Search for the cell housing the specified text and yield its [X, Y] center coordinate. 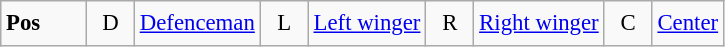
D [110, 24]
Right winger [539, 24]
C [628, 24]
Pos [44, 24]
L [284, 24]
Defenceman [197, 24]
Left winger [366, 24]
Center [688, 24]
R [450, 24]
